Capture the cell that displays the provided text and extract its (x, y) central coordinate. 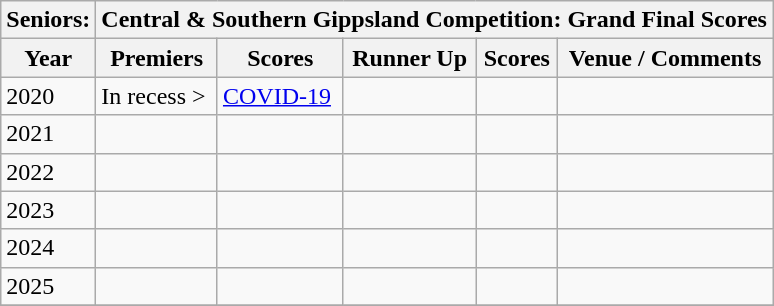
2021 (48, 134)
Runner Up (410, 58)
COVID-19 (280, 96)
2025 (48, 286)
2023 (48, 210)
2020 (48, 96)
Premiers (157, 58)
2022 (48, 172)
Seniors: (48, 20)
2024 (48, 248)
Year (48, 58)
In recess > (157, 96)
Venue / Comments (666, 58)
Central & Southern Gippsland Competition: Grand Final Scores (434, 20)
